Capture the cell that displays the provided text and extract its (X, Y) central coordinate. 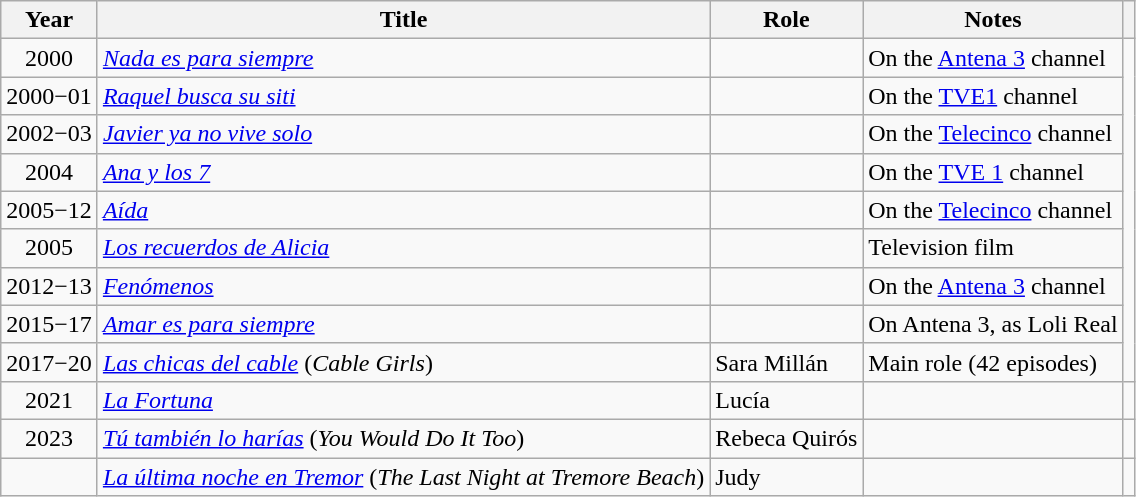
On Antena 3, as Loli Real (993, 324)
Tú también lo harías (You Would Do It Too) (403, 438)
Ana y los 7 (403, 172)
Amar es para siempre (403, 324)
La Fortuna (403, 400)
2021 (50, 400)
Javier ya no vive solo (403, 134)
Television film (993, 248)
La última noche en Tremor (The Last Night at Tremore Beach) (403, 477)
2017−20 (50, 362)
Title (403, 20)
Main role (42 episodes) (993, 362)
2012−13 (50, 286)
On the TVE 1 channel (993, 172)
Judy (786, 477)
2005−12 (50, 210)
Year (50, 20)
2002−03 (50, 134)
Nada es para siempre (403, 58)
Aída (403, 210)
Notes (993, 20)
2015−17 (50, 324)
Rebeca Quirós (786, 438)
Los recuerdos de Alicia (403, 248)
2000 (50, 58)
2000−01 (50, 96)
Las chicas del cable (Cable Girls) (403, 362)
2023 (50, 438)
Lucía (786, 400)
Sara Millán (786, 362)
On the TVE1 channel (993, 96)
2005 (50, 248)
Fenómenos (403, 286)
2004 (50, 172)
Role (786, 20)
Raquel busca su siti (403, 96)
